Identify which cell holds the provided text, then report its [X, Y] central coordinate. 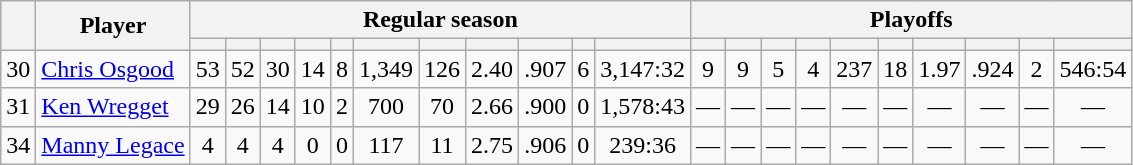
53 [208, 69]
117 [386, 145]
2.75 [492, 145]
546:54 [1093, 69]
2.40 [492, 69]
Player [113, 26]
Ken Wregget [113, 107]
11 [442, 145]
.906 [546, 145]
.924 [992, 69]
5 [778, 69]
126 [442, 69]
10 [312, 107]
1.97 [940, 69]
3,147:32 [643, 69]
1,578:43 [643, 107]
29 [208, 107]
1,349 [386, 69]
.907 [546, 69]
2.66 [492, 107]
Regular season [440, 20]
8 [342, 69]
26 [242, 107]
700 [386, 107]
6 [584, 69]
52 [242, 69]
237 [854, 69]
18 [896, 69]
Playoffs [912, 20]
70 [442, 107]
.900 [546, 107]
Chris Osgood [113, 69]
34 [18, 145]
31 [18, 107]
Manny Legace [113, 145]
239:36 [643, 145]
